For the text-containing cell, return its midpoint in (X, Y) coordinate format. 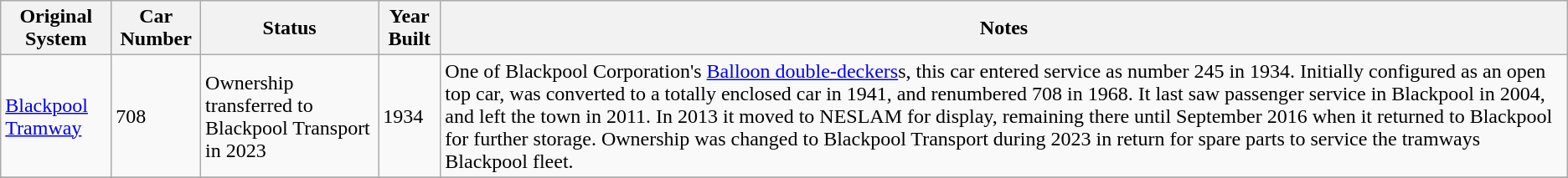
Ownership transferred to Blackpool Transport in 2023 (290, 116)
Notes (1003, 28)
Car Number (156, 28)
Year Built (410, 28)
Original System (56, 28)
Status (290, 28)
1934 (410, 116)
708 (156, 116)
Blackpool Tramway (56, 116)
